Return the (x, y) coordinate for the center point of the cell that contains the specified text.  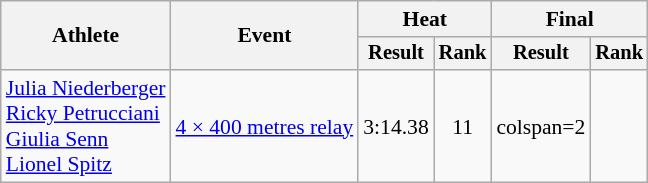
Athlete (86, 36)
Heat (424, 19)
colspan=2 (540, 126)
4 × 400 metres relay (265, 126)
11 (463, 126)
Julia NiederbergerRicky PetruccianiGiulia SennLionel Spitz (86, 126)
3:14.38 (396, 126)
Event (265, 36)
Final (570, 19)
